For the text-containing cell, return its midpoint in (X, Y) coordinate format. 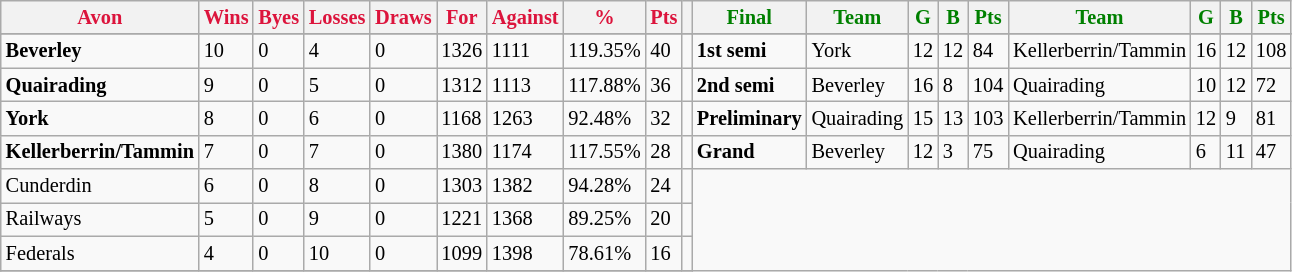
20 (664, 219)
119.35% (604, 51)
% (604, 17)
1113 (526, 85)
1368 (526, 219)
117.88% (604, 85)
Grand (750, 152)
108 (1271, 51)
1380 (462, 152)
13 (953, 118)
Federals (100, 253)
For (462, 17)
1221 (462, 219)
75 (988, 152)
1st semi (750, 51)
1111 (526, 51)
1174 (526, 152)
117.55% (604, 152)
47 (1271, 152)
2nd semi (750, 85)
84 (988, 51)
Final (750, 17)
1312 (462, 85)
36 (664, 85)
94.28% (604, 186)
1382 (526, 186)
1398 (526, 253)
1263 (526, 118)
103 (988, 118)
3 (953, 152)
1168 (462, 118)
Avon (100, 17)
92.48% (604, 118)
Against (526, 17)
72 (1271, 85)
104 (988, 85)
15 (923, 118)
Railways (100, 219)
32 (664, 118)
81 (1271, 118)
Cunderdin (100, 186)
40 (664, 51)
Draws (403, 17)
Losses (337, 17)
28 (664, 152)
1326 (462, 51)
1099 (462, 253)
Byes (278, 17)
24 (664, 186)
89.25% (604, 219)
Preliminary (750, 118)
1303 (462, 186)
11 (1236, 152)
Wins (226, 17)
78.61% (604, 253)
